Determine the (X, Y) coordinate at the center of the cell enclosing the given text.  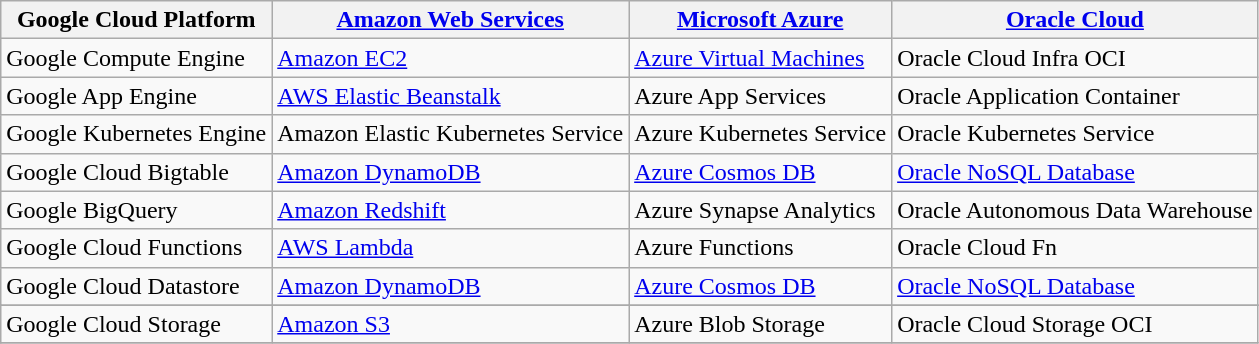
Google Cloud Bigtable (136, 172)
Google Cloud Datastore (136, 286)
Amazon Elastic Kubernetes Service (450, 134)
Azure Functions (760, 248)
AWS Elastic Beanstalk (450, 96)
Amazon S3 (450, 324)
Google Cloud Storage (136, 324)
Microsoft Azure (760, 20)
Azure Synapse Analytics (760, 210)
Azure Kubernetes Service (760, 134)
Amazon Redshift (450, 210)
Azure Virtual Machines (760, 58)
Oracle Kubernetes Service (1076, 134)
Google Kubernetes Engine (136, 134)
Oracle Cloud Infra OCI (1076, 58)
Google Cloud Functions (136, 248)
Oracle Autonomous Data Warehouse (1076, 210)
Google Compute Engine (136, 58)
Google BigQuery (136, 210)
Amazon Web Services (450, 20)
Google Cloud Platform (136, 20)
AWS Lambda (450, 248)
Oracle Cloud (1076, 20)
Oracle Application Container (1076, 96)
Azure Blob Storage (760, 324)
Oracle Cloud Fn (1076, 248)
Oracle Cloud Storage OCI (1076, 324)
Amazon EC2 (450, 58)
Google App Engine (136, 96)
Azure App Services (760, 96)
